Pinpoint the cell where the given text exists, returning its [x, y] midpoint coordinate. 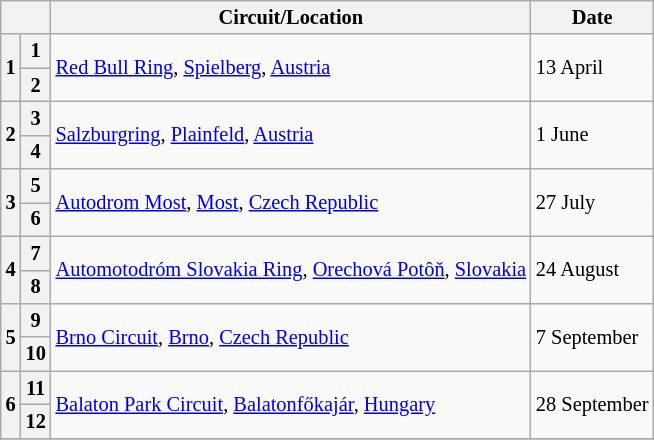
7 [36, 253]
27 July [592, 202]
1 June [592, 134]
10 [36, 354]
7 September [592, 336]
Automotodróm Slovakia Ring, Orechová Potôň, Slovakia [291, 270]
Circuit/Location [291, 17]
8 [36, 287]
9 [36, 320]
24 August [592, 270]
13 April [592, 68]
Balaton Park Circuit, Balatonfőkajár, Hungary [291, 404]
12 [36, 421]
Salzburgring, Plainfeld, Austria [291, 134]
Brno Circuit, Brno, Czech Republic [291, 336]
Autodrom Most, Most, Czech Republic [291, 202]
28 September [592, 404]
Red Bull Ring, Spielberg, Austria [291, 68]
11 [36, 388]
Date [592, 17]
